From the cell containing the given text, extract its center point as (X, Y) coordinate. 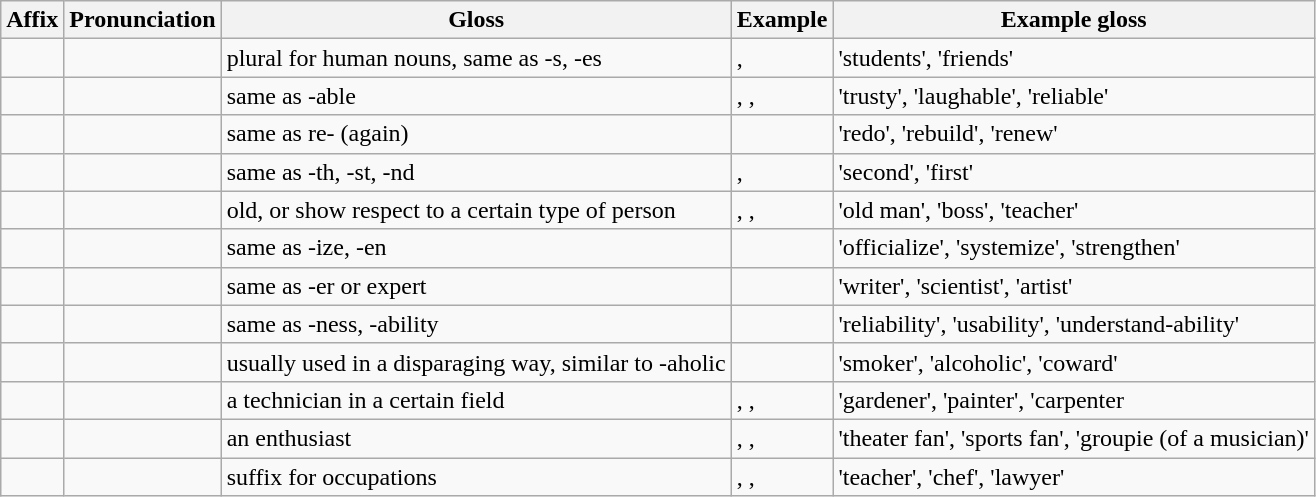
'students', 'friends' (1074, 58)
Example (782, 20)
Gloss (476, 20)
'writer', 'scientist', 'artist' (1074, 286)
same as re- (again) (476, 134)
'old man', 'boss', 'teacher' (1074, 210)
Affix (32, 20)
'gardener', 'painter', 'carpenter (1074, 400)
same as -able (476, 96)
'teacher', 'chef', 'lawyer' (1074, 477)
same as -ize, -en (476, 248)
same as -ness, -ability (476, 324)
same as -th, -st, -nd (476, 172)
Example gloss (1074, 20)
'smoker', 'alcoholic', 'coward' (1074, 362)
'trusty', 'laughable', 'reliable' (1074, 96)
'theater fan', 'sports fan', 'groupie (of a musician)' (1074, 438)
'officialize', 'systemize', 'strengthen' (1074, 248)
a technician in a certain field (476, 400)
Pronunciation (142, 20)
plural for human nouns, same as -s, -es (476, 58)
an enthusiast (476, 438)
same as -er or expert (476, 286)
usually used in a disparaging way, similar to -aholic (476, 362)
'second', 'first' (1074, 172)
old, or show respect to a certain type of person (476, 210)
'reliability', 'usability', 'understand-ability' (1074, 324)
suffix for occupations (476, 477)
'redo', 'rebuild', 'renew' (1074, 134)
